Capture the cell that displays the provided text and extract its [X, Y] central coordinate. 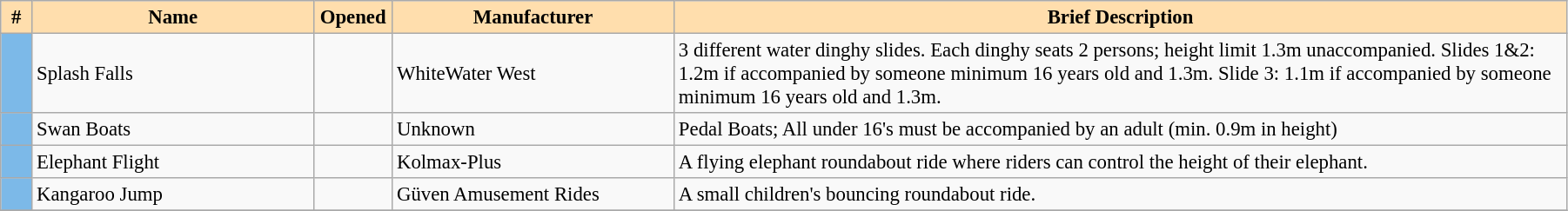
Pedal Boats; All under 16's must be accompanied by an adult (min. 0.9m in height) [1121, 129]
Brief Description [1121, 17]
Opened [353, 17]
Name [173, 17]
Unknown [533, 129]
Güven Amusement Rides [533, 195]
Splash Falls [173, 74]
WhiteWater West [533, 74]
# [17, 17]
Swan Boats [173, 129]
Manufacturer [533, 17]
A flying elephant roundabout ride where riders can control the height of their elephant. [1121, 162]
A small children's bouncing roundabout ride. [1121, 195]
Kolmax-Plus [533, 162]
Elephant Flight [173, 162]
Kangaroo Jump [173, 195]
